Detect which cell encompasses the target text, then output its (x, y) center coordinate. 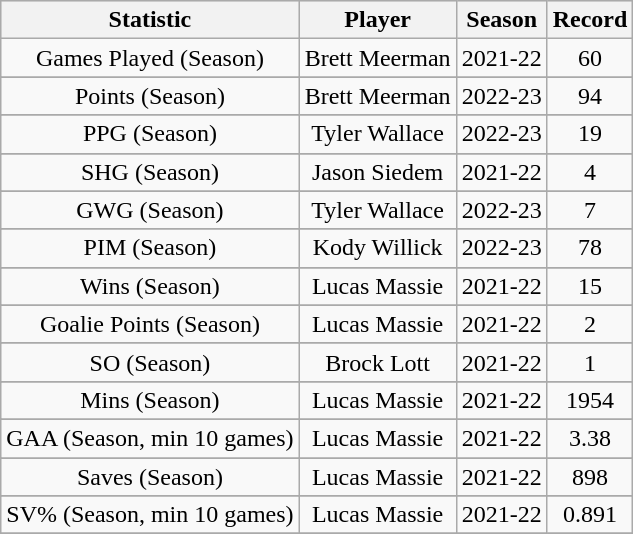
Statistic (150, 20)
SHG (Season) (150, 172)
GAA (Season, min 10 games) (150, 438)
Record (590, 20)
60 (590, 58)
SO (Season) (150, 362)
7 (590, 210)
94 (590, 96)
SV% (Season, min 10 games) (150, 515)
1954 (590, 400)
Mins (Season) (150, 400)
0.891 (590, 515)
2 (590, 324)
GWG (Season) (150, 210)
898 (590, 477)
Points (Season) (150, 96)
1 (590, 362)
Season (502, 20)
4 (590, 172)
Wins (Season) (150, 286)
19 (590, 134)
Kody Willick (378, 248)
Jason Siedem (378, 172)
Games Played (Season) (150, 58)
Goalie Points (Season) (150, 324)
Brock Lott (378, 362)
3.38 (590, 438)
Saves (Season) (150, 477)
Player (378, 20)
PPG (Season) (150, 134)
PIM (Season) (150, 248)
15 (590, 286)
78 (590, 248)
